Pinpoint the cell where the given text exists, returning its (x, y) midpoint coordinate. 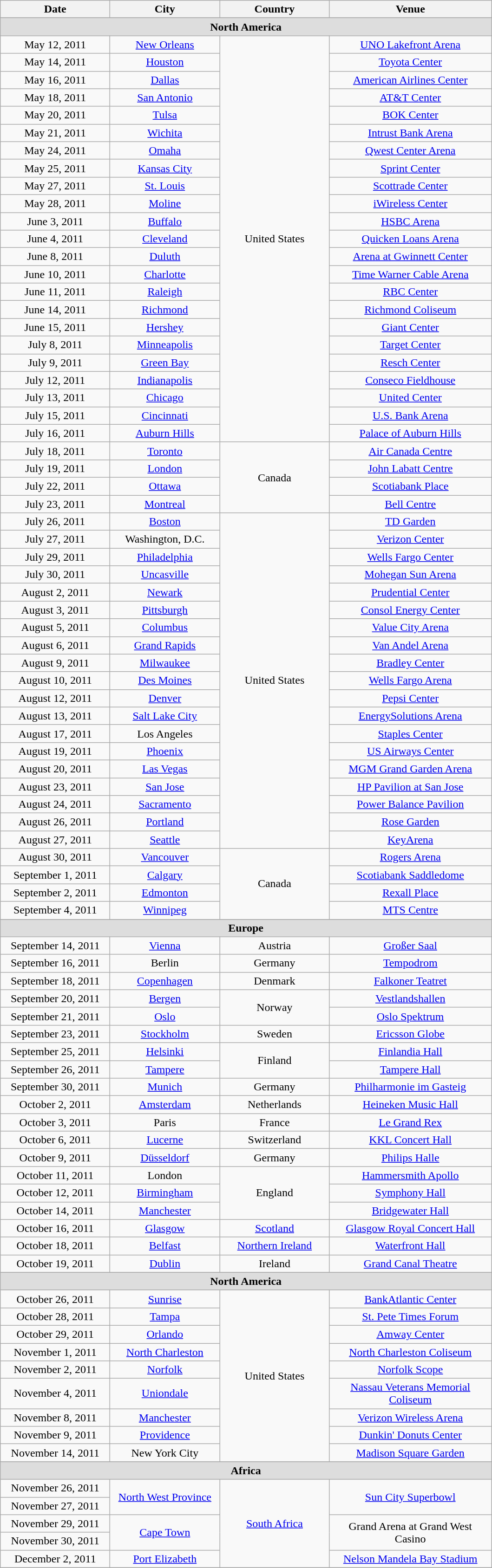
September 1, 2011 (55, 875)
Finlandia Hall (411, 1051)
North West Province (165, 1497)
Vestlandshallen (411, 998)
RBC Center (411, 292)
September 25, 2011 (55, 1051)
Düsseldorf (165, 1158)
July 26, 2011 (55, 522)
United Center (411, 398)
May 12, 2011 (55, 45)
June 11, 2011 (55, 292)
Montreal (165, 504)
November 4, 2011 (55, 1393)
Kansas City (165, 168)
November 1, 2011 (55, 1352)
Scotiabank Saddledome (411, 875)
Time Warner Cable Arena (411, 274)
Minneapolis (165, 345)
Venue (411, 9)
July 16, 2011 (55, 433)
MGM Grand Garden Arena (411, 769)
Rexall Place (411, 893)
Scottrade Center (411, 186)
Dunkin' Donuts Center (411, 1435)
Munich (165, 1087)
Quicken Loans Arena (411, 239)
BOK Center (411, 115)
November 30, 2011 (55, 1541)
Glasgow (165, 1228)
Country (275, 9)
iWireless Center (411, 203)
Cincinnati (165, 415)
Orlando (165, 1334)
Staples Center (411, 733)
May 24, 2011 (55, 150)
July 30, 2011 (55, 575)
July 13, 2011 (55, 398)
Charlotte (165, 274)
August 5, 2011 (55, 628)
Sacramento (165, 804)
Amsterdam (165, 1105)
September 23, 2011 (55, 1034)
Heineken Music Hall (411, 1105)
Wells Fargo Center (411, 557)
Philips Halle (411, 1158)
August 13, 2011 (55, 716)
September 20, 2011 (55, 998)
September 2, 2011 (55, 893)
Rose Garden (411, 822)
July 29, 2011 (55, 557)
May 18, 2011 (55, 97)
August 26, 2011 (55, 822)
November 29, 2011 (55, 1523)
August 2, 2011 (55, 592)
Qwest Center Arena (411, 150)
Verizon Wireless Arena (411, 1418)
August 20, 2011 (55, 769)
Denver (165, 698)
Palace of Auburn Hills (411, 433)
August 17, 2011 (55, 733)
Norfolk Scope (411, 1370)
Grand Canal Theatre (411, 1263)
Auburn Hills (165, 433)
Duluth (165, 257)
October 16, 2011 (55, 1228)
May 28, 2011 (55, 203)
Stockholm (165, 1034)
October 6, 2011 (55, 1140)
Raleigh (165, 292)
Finland (275, 1060)
Indianapolis (165, 380)
May 25, 2011 (55, 168)
Sun City Superbowl (411, 1497)
Toyota Center (411, 62)
Uncasville (165, 575)
September 14, 2011 (55, 946)
U.S. Bank Arena (411, 415)
TD Garden (411, 522)
City (165, 9)
August 9, 2011 (55, 663)
Paris (165, 1122)
Providence (165, 1435)
Seattle (165, 840)
Sunrise (165, 1299)
September 30, 2011 (55, 1087)
September 18, 2011 (55, 981)
Bergen (165, 998)
Chicago (165, 398)
Columbus (165, 628)
July 12, 2011 (55, 380)
Uniondale (165, 1393)
October 19, 2011 (55, 1263)
Salt Lake City (165, 716)
Arena at Gwinnett Center (411, 257)
November 14, 2011 (55, 1453)
Cleveland (165, 239)
Tulsa (165, 115)
Toronto (165, 451)
August 10, 2011 (55, 680)
South Africa (275, 1523)
Hammersmith Apollo (411, 1175)
Resch Center (411, 363)
Omaha (165, 150)
Rogers Arena (411, 857)
San Jose (165, 787)
October 26, 2011 (55, 1299)
Pepsi Center (411, 698)
Netherlands (275, 1105)
Tampere (165, 1069)
November 8, 2011 (55, 1418)
New York City (165, 1453)
July 22, 2011 (55, 486)
Value City Arena (411, 628)
Prudential Center (411, 592)
July 8, 2011 (55, 345)
Mohegan Sun Arena (411, 575)
Conseco Fieldhouse (411, 380)
New Orleans (165, 45)
St. Louis (165, 186)
November 9, 2011 (55, 1435)
August 19, 2011 (55, 751)
UNO Lakefront Arena (411, 45)
Consol Energy Center (411, 610)
August 6, 2011 (55, 645)
Africa (246, 1471)
November 2, 2011 (55, 1370)
Ericsson Globe (411, 1034)
Port Elizabeth (165, 1559)
May 20, 2011 (55, 115)
France (275, 1122)
July 27, 2011 (55, 539)
Vienna (165, 946)
Switzerland (275, 1140)
July 18, 2011 (55, 451)
Belfast (165, 1246)
Birmingham (165, 1193)
November 26, 2011 (55, 1488)
Richmond Coliseum (411, 310)
North Charleston (165, 1352)
Copenhagen (165, 981)
Falkoner Teatret (411, 981)
Air Canada Centre (411, 451)
Europe (246, 928)
October 28, 2011 (55, 1316)
September 4, 2011 (55, 910)
John Labatt Centre (411, 468)
HSBC Arena (411, 221)
Washington, D.C. (165, 539)
Van Andel Arena (411, 645)
Helsinki (165, 1051)
Oslo Spektrum (411, 1016)
July 19, 2011 (55, 468)
October 3, 2011 (55, 1122)
December 2, 2011 (55, 1559)
Tampa (165, 1316)
June 4, 2011 (55, 239)
Verizon Center (411, 539)
Milwaukee (165, 663)
Oslo (165, 1016)
Norway (275, 1007)
Boston (165, 522)
October 18, 2011 (55, 1246)
Nassau Veterans Memorial Coliseum (411, 1393)
July 15, 2011 (55, 415)
San Antonio (165, 97)
BankAtlantic Center (411, 1299)
Des Moines (165, 680)
Phoenix (165, 751)
Pittsburgh (165, 610)
August 23, 2011 (55, 787)
October 12, 2011 (55, 1193)
Scotiabank Place (411, 486)
MTS Centre (411, 910)
Madison Square Garden (411, 1453)
Ottawa (165, 486)
May 27, 2011 (55, 186)
Symphony Hall (411, 1193)
Dallas (165, 80)
May 21, 2011 (55, 133)
Berlin (165, 963)
Großer Saal (411, 946)
August 12, 2011 (55, 698)
June 15, 2011 (55, 327)
Edmonton (165, 893)
Grand Arena at Grand West Casino (411, 1532)
Houston (165, 62)
July 23, 2011 (55, 504)
October 9, 2011 (55, 1158)
Wells Fargo Arena (411, 680)
KeyArena (411, 840)
Sprint Center (411, 168)
Portland (165, 822)
Las Vegas (165, 769)
US Airways Center (411, 751)
Sweden (275, 1034)
Philharmonie im Gasteig (411, 1087)
Bell Centre (411, 504)
Austria (275, 946)
Buffalo (165, 221)
Waterfront Hall (411, 1246)
KKL Concert Hall (411, 1140)
June 10, 2011 (55, 274)
Dublin (165, 1263)
August 24, 2011 (55, 804)
Philadelphia (165, 557)
June 14, 2011 (55, 310)
American Airlines Center (411, 80)
Denmark (275, 981)
September 26, 2011 (55, 1069)
Amway Center (411, 1334)
Lucerne (165, 1140)
October 14, 2011 (55, 1211)
Tampere Hall (411, 1069)
June 3, 2011 (55, 221)
August 30, 2011 (55, 857)
July 9, 2011 (55, 363)
Date (55, 9)
September 16, 2011 (55, 963)
October 29, 2011 (55, 1334)
Hershey (165, 327)
Intrust Bank Arena (411, 133)
Newark (165, 592)
Tempodrom (411, 963)
Giant Center (411, 327)
Richmond (165, 310)
Vancouver (165, 857)
May 14, 2011 (55, 62)
Norfolk (165, 1370)
Northern Ireland (275, 1246)
Target Center (411, 345)
Bridgewater Hall (411, 1211)
Le Grand Rex (411, 1122)
Winnipeg (165, 910)
Ireland (275, 1263)
August 27, 2011 (55, 840)
Moline (165, 203)
Calgary (165, 875)
North Charleston Coliseum (411, 1352)
Scotland (275, 1228)
Cape Town (165, 1532)
England (275, 1193)
May 16, 2011 (55, 80)
Nelson Mandela Bay Stadium (411, 1559)
October 11, 2011 (55, 1175)
Grand Rapids (165, 645)
Glasgow Royal Concert Hall (411, 1228)
August 3, 2011 (55, 610)
St. Pete Times Forum (411, 1316)
Los Angeles (165, 733)
Bradley Center (411, 663)
HP Pavilion at San Jose (411, 787)
Power Balance Pavilion (411, 804)
Wichita (165, 133)
Green Bay (165, 363)
EnergySolutions Arena (411, 716)
AT&T Center (411, 97)
September 21, 2011 (55, 1016)
November 27, 2011 (55, 1506)
June 8, 2011 (55, 257)
October 2, 2011 (55, 1105)
